Pinpoint the cell where the given text exists, returning its (x, y) midpoint coordinate. 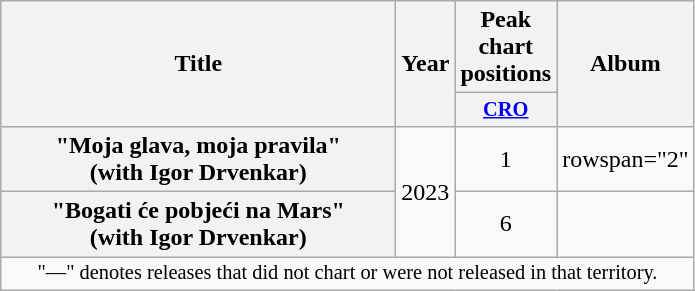
1 (506, 158)
"Bogati će pobjeći na Mars"(with Igor Drvenkar) (198, 224)
CRO (506, 110)
2023 (426, 191)
Album (626, 64)
Title (198, 64)
6 (506, 224)
rowspan="2" (626, 158)
Year (426, 64)
"Moja glava, moja pravila"(with Igor Drvenkar) (198, 158)
"—" denotes releases that did not chart or were not released in that territory. (348, 274)
Peak chart positions (506, 47)
